Scan for the cell matching the given text and deliver its (X, Y) coordinate at center. 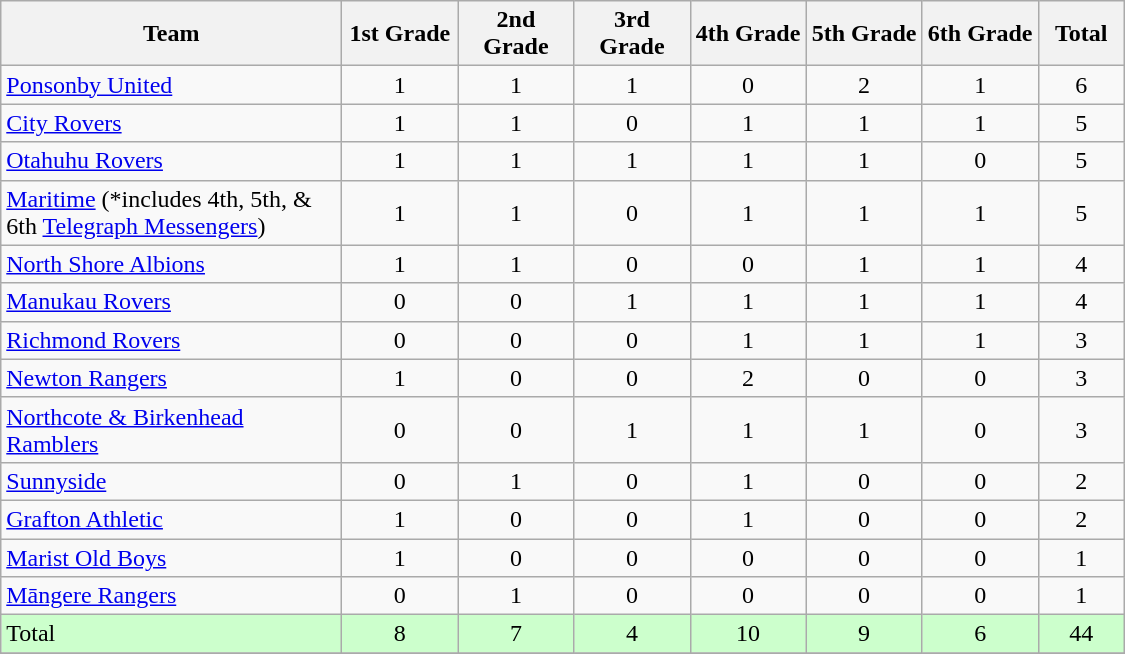
1st Grade (400, 34)
2nd Grade (516, 34)
Grafton Athletic (172, 519)
Marist Old Boys (172, 557)
North Shore Albions (172, 264)
10 (748, 634)
Maritime (*includes 4th, 5th, & 6th Telegraph Messengers) (172, 212)
Northcote & Birkenhead Ramblers (172, 430)
Ponsonby United (172, 85)
Māngere Rangers (172, 596)
Team (172, 34)
Manukau Rovers (172, 302)
Richmond Rovers (172, 340)
Otahuhu Rovers (172, 161)
6th Grade (980, 34)
3rd Grade (632, 34)
44 (1081, 634)
Sunnyside (172, 481)
7 (516, 634)
5th Grade (864, 34)
Newton Rangers (172, 378)
8 (400, 634)
4th Grade (748, 34)
9 (864, 634)
City Rovers (172, 123)
